From the cell containing the given text, extract its center point as [x, y] coordinate. 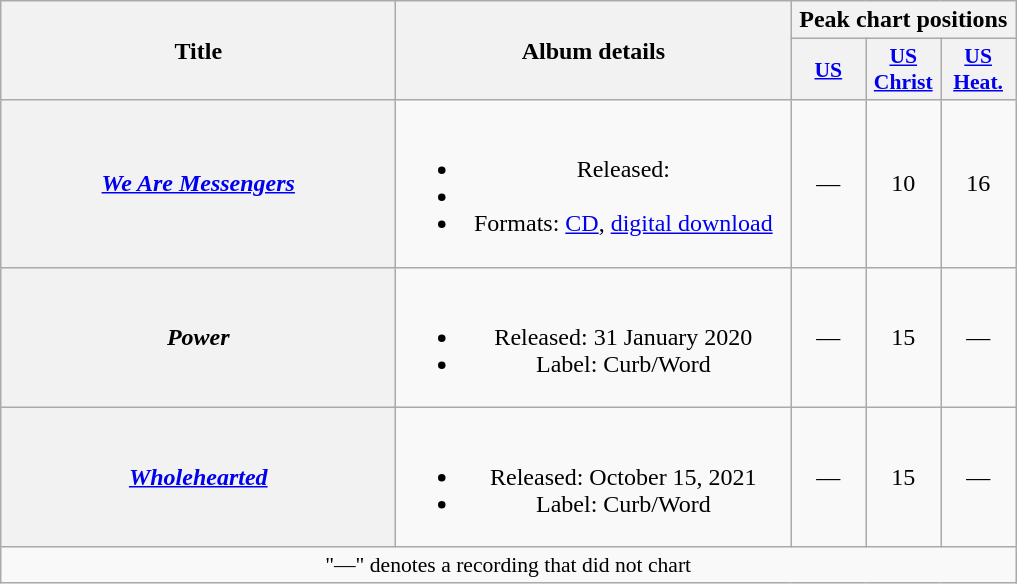
Power [198, 337]
USHeat. [978, 70]
Released: 31 January 2020Label: Curb/Word [594, 337]
USChrist [904, 70]
Released: Formats: CD, digital download [594, 184]
"—" denotes a recording that did not chart [508, 565]
10 [904, 184]
Peak chart positions [904, 20]
Wholehearted [198, 477]
16 [978, 184]
Album details [594, 50]
US [828, 70]
We Are Messengers [198, 184]
Released: October 15, 2021Label: Curb/Word [594, 477]
Title [198, 50]
